Locate the cell with the specified text and output its [x, y] center coordinate. 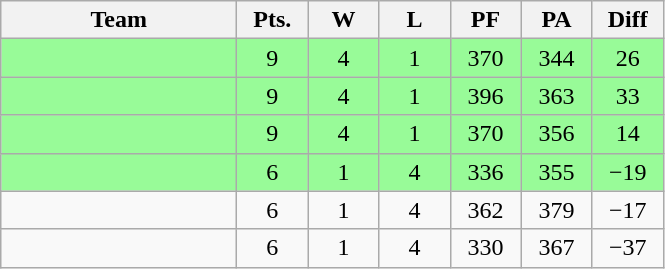
356 [556, 134]
PF [486, 20]
336 [486, 172]
396 [486, 96]
PA [556, 20]
330 [486, 248]
−37 [628, 248]
344 [556, 58]
379 [556, 210]
14 [628, 134]
Team [119, 20]
Diff [628, 20]
33 [628, 96]
355 [556, 172]
L [414, 20]
−17 [628, 210]
26 [628, 58]
362 [486, 210]
Pts. [272, 20]
W [344, 20]
−19 [628, 172]
367 [556, 248]
363 [556, 96]
